Extract the (X, Y) coordinate from the center of the cell holding the provided text.  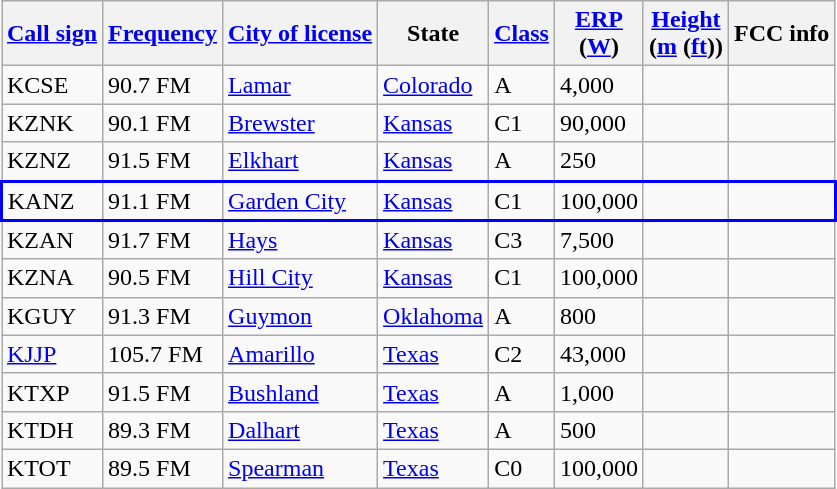
89.5 FM (163, 468)
Oklahoma (434, 316)
KZNK (52, 123)
KTXP (52, 392)
Height(m (ft)) (686, 34)
KZNZ (52, 162)
Amarillo (300, 354)
90.5 FM (163, 278)
KCSE (52, 85)
Frequency (163, 34)
KZAN (52, 240)
KZNA (52, 278)
Call sign (52, 34)
500 (598, 430)
Lamar (300, 85)
KTOT (52, 468)
FCC info (781, 34)
89.3 FM (163, 430)
Colorado (434, 85)
KGUY (52, 316)
Hill City (300, 278)
Bushland (300, 392)
90,000 (598, 123)
1,000 (598, 392)
800 (598, 316)
Spearman (300, 468)
105.7 FM (163, 354)
KANZ (52, 201)
City of license (300, 34)
Elkhart (300, 162)
Class (522, 34)
Hays (300, 240)
Dalhart (300, 430)
90.1 FM (163, 123)
7,500 (598, 240)
State (434, 34)
C0 (522, 468)
43,000 (598, 354)
Guymon (300, 316)
91.1 FM (163, 201)
Garden City (300, 201)
90.7 FM (163, 85)
C3 (522, 240)
KTDH (52, 430)
250 (598, 162)
Brewster (300, 123)
ERP(W) (598, 34)
4,000 (598, 85)
91.7 FM (163, 240)
KJJP (52, 354)
91.3 FM (163, 316)
C2 (522, 354)
